From the cell containing the given text, extract its center point as (X, Y) coordinate. 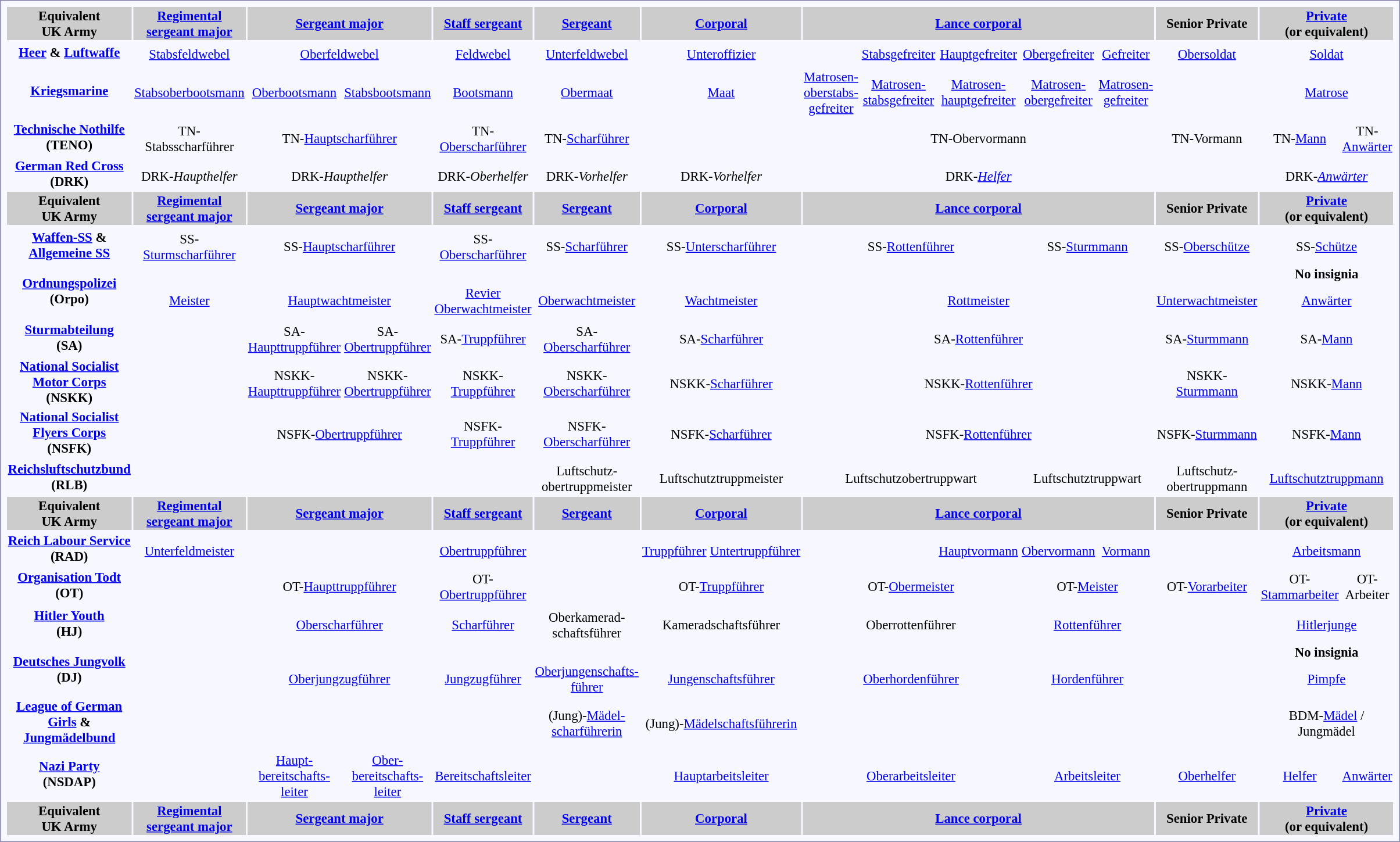
SS-Schütze (1326, 246)
Revier Oberwachtmeister (483, 301)
Maat (721, 92)
Stabsfeldwebel (189, 54)
Oberfeldwebel (339, 54)
NSKK-Rottenführer (979, 384)
SS-Unterscharführer (721, 246)
Vormann (1126, 551)
NSKK-Oberscharführer (587, 384)
OT-Stammarbeiter (1299, 587)
SS-Oberscharführer (483, 246)
OT-Vorarbeiter (1207, 587)
OT-Haupttruppführer (339, 587)
Nazi Party(NSDAP) (69, 774)
Matrosen­oberstabs­gefreiter (831, 92)
Luftschutz­obertruppwart (911, 479)
Obermaat (587, 92)
OT-Truppführer (721, 587)
NSFK-Mann (1326, 435)
Matrose (1326, 92)
Hordenführer (1087, 679)
Luftschutztruppmann (1326, 479)
Unterfeldwebel (587, 54)
Stabsbootsmann (388, 92)
TN-Vormann (1207, 138)
Bootsmann (483, 92)
SS-Oberschütze (1207, 246)
German Red Cross(DRK) (69, 173)
Oberscharführer (339, 625)
Haupt­bereitschafts­leiter (294, 776)
Pimpfe (1326, 679)
Heer & Luftwaffe (69, 52)
Unterwachtmeister (1207, 301)
NSKK-Mann (1326, 384)
Hauptgefreiter (979, 54)
SA-Obertruppführer (388, 339)
Oberbootsmann (294, 92)
OT-Obertruppführer (483, 587)
Soldat (1326, 54)
(Jung)-Mädel­scharführerin (587, 724)
Oberjungenschafts­führer (587, 679)
Matrosen­gefreiter (1126, 92)
SA-Oberscharführer (587, 339)
Luftschutz­truppmeister (721, 479)
Matrosen­stabs­gefreiter (898, 92)
TN-Hauptscharführer (339, 138)
NSKK-Sturmmann (1207, 384)
Matrosen­ober­gefreiter (1058, 92)
Scharführer (483, 625)
Ober­bereitschafts­leiter (388, 776)
Arbeitsmann (1326, 551)
League of German Girls & Jungmädelbund (69, 722)
SS-Rottenführer (911, 246)
Feldwebel (483, 54)
Meister (189, 301)
Reich Labour Service(RAD) (69, 549)
NSKK-Scharführer (721, 384)
Waffen-SS & Allgemeine SS (69, 245)
DRK-Oberhelfer (483, 175)
Reichsluftschutzbund(RLB) (69, 476)
Hauptwachtmeister (339, 301)
SS-Sturmmann (1087, 246)
Matrosen­haupt­gefreiter (979, 92)
TN-Obervormann (979, 138)
Unterfeldmeister (189, 551)
Kriegsmarine (69, 91)
SA-Mann (1326, 339)
SS-Sturmscharführer (189, 246)
Oberkamerad­schaftsführer (587, 625)
NSKK-Obertruppführer (388, 384)
Untertruppführer (756, 551)
Gefreiter (1126, 54)
Obersoldat (1207, 54)
Luftschutz­obertruppmeister (587, 479)
SS-Scharführer (587, 246)
OT-Meister (1087, 587)
NSKK-Haupttruppführer (294, 384)
SA-Scharführer (721, 339)
NSFK-Truppführer (483, 435)
NSFK-Obertruppführer (339, 435)
Technische Nothilfe(TENO) (69, 137)
Ober­helfer (1207, 776)
Luftschutz­truppwart (1087, 479)
Rottmeister (979, 301)
NSFK-Oberscharführer (587, 435)
Stabsgefreiter (898, 54)
DRK-Helfer (979, 175)
SS-Hauptscharführer (339, 246)
Ordnungspolizei(Orpo) (69, 291)
Organisation Todt(OT) (69, 585)
Oberwachtmeister (587, 301)
Deutsches Jungvolk(DJ) (69, 669)
Unteroffizier (721, 54)
NSFK-Rottenführer (979, 435)
TN-Anwärter (1367, 138)
OT-Arbeiter (1367, 587)
DRK-Anwärter (1326, 175)
Arbeitsleiter (1087, 776)
TN-Scharführer (587, 138)
TN-Stabsscharführer (189, 138)
Stabsoberbootsmann (189, 92)
National Socialist Motor Corps(NSKK) (69, 382)
Jungzugführer (483, 679)
SA-Rottenführer (979, 339)
(Jung)-Mädel­schaftsführerin (721, 724)
Haupt­arbeitsleiter (721, 776)
SA-Truppführer (483, 339)
TN-Oberscharführer (483, 138)
Sturmabteilung(SA) (69, 337)
NSKK-Truppführer (483, 384)
Bereitschaftsleiter (483, 776)
Hitlerjunge (1326, 625)
Ober­arbeitsleiter (911, 776)
Obertruppführer (483, 551)
NSFK-Scharführer (721, 435)
Oberjungzugführer (339, 679)
Wachtmeister (721, 301)
TN-Mann (1299, 138)
Obergefreiter (1058, 54)
BDM-Mädel /Jungmädel (1326, 724)
Oberrottenführer (911, 625)
Kamerad­schaftsführer (721, 625)
Jungenschaftsführer (721, 679)
Truppführer (674, 551)
NSFK-Sturmmann (1207, 435)
Helfer (1299, 776)
National Socialist Flyers Corps(NSFK) (69, 432)
SA-Haupttruppführer (294, 339)
Hitler Youth(HJ) (69, 623)
Luftschutz­obertruppmann (1207, 479)
Rottenführer (1087, 625)
OT-Obermeister (911, 587)
Hauptvormann (979, 551)
SA-Sturmmann (1207, 339)
Obervormann (1058, 551)
Oberhordenführer (911, 679)
